Identify which cell holds the provided text, then report its [X, Y] central coordinate. 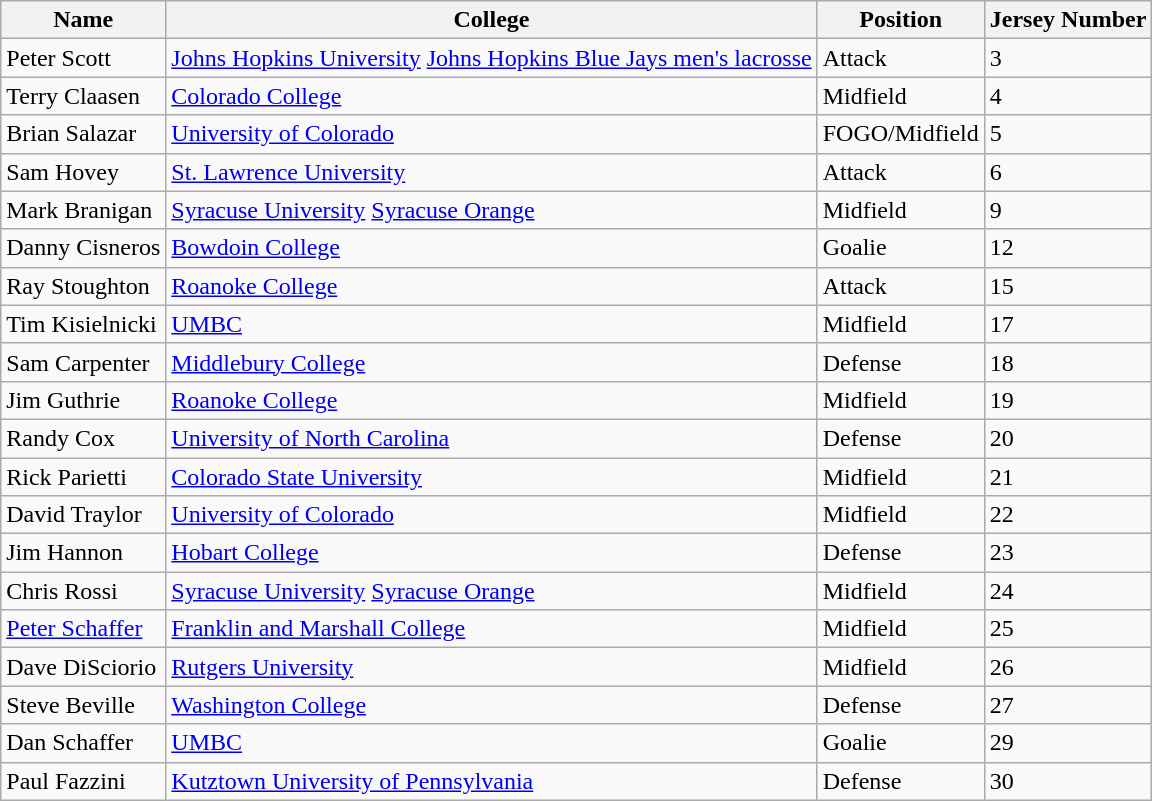
Tim Kisielnicki [84, 324]
Johns Hopkins University Johns Hopkins Blue Jays men's lacrosse [492, 58]
Mark Branigan [84, 210]
23 [1068, 553]
18 [1068, 362]
David Traylor [84, 515]
Franklin and Marshall College [492, 629]
Sam Hovey [84, 172]
24 [1068, 591]
Middlebury College [492, 362]
Sam Carpenter [84, 362]
19 [1068, 400]
College [492, 20]
Steve Beville [84, 705]
Paul Fazzini [84, 781]
Danny Cisneros [84, 248]
Jim Guthrie [84, 400]
Randy Cox [84, 438]
21 [1068, 477]
Ray Stoughton [84, 286]
3 [1068, 58]
FOGO/Midfield [900, 134]
Dave DiSciorio [84, 667]
Name [84, 20]
6 [1068, 172]
4 [1068, 96]
Peter Schaffer [84, 629]
Bowdoin College [492, 248]
9 [1068, 210]
Jim Hannon [84, 553]
25 [1068, 629]
Washington College [492, 705]
St. Lawrence University [492, 172]
Kutztown University of Pennsylvania [492, 781]
22 [1068, 515]
Chris Rossi [84, 591]
Peter Scott [84, 58]
27 [1068, 705]
17 [1068, 324]
Terry Claasen [84, 96]
29 [1068, 743]
5 [1068, 134]
Colorado State University [492, 477]
Dan Schaffer [84, 743]
15 [1068, 286]
Rick Parietti [84, 477]
Position [900, 20]
12 [1068, 248]
30 [1068, 781]
26 [1068, 667]
Hobart College [492, 553]
Brian Salazar [84, 134]
University of North Carolina [492, 438]
Jersey Number [1068, 20]
Rutgers University [492, 667]
Colorado College [492, 96]
20 [1068, 438]
